Find where the given text appears and provide that cell's center as (x, y) coordinate. 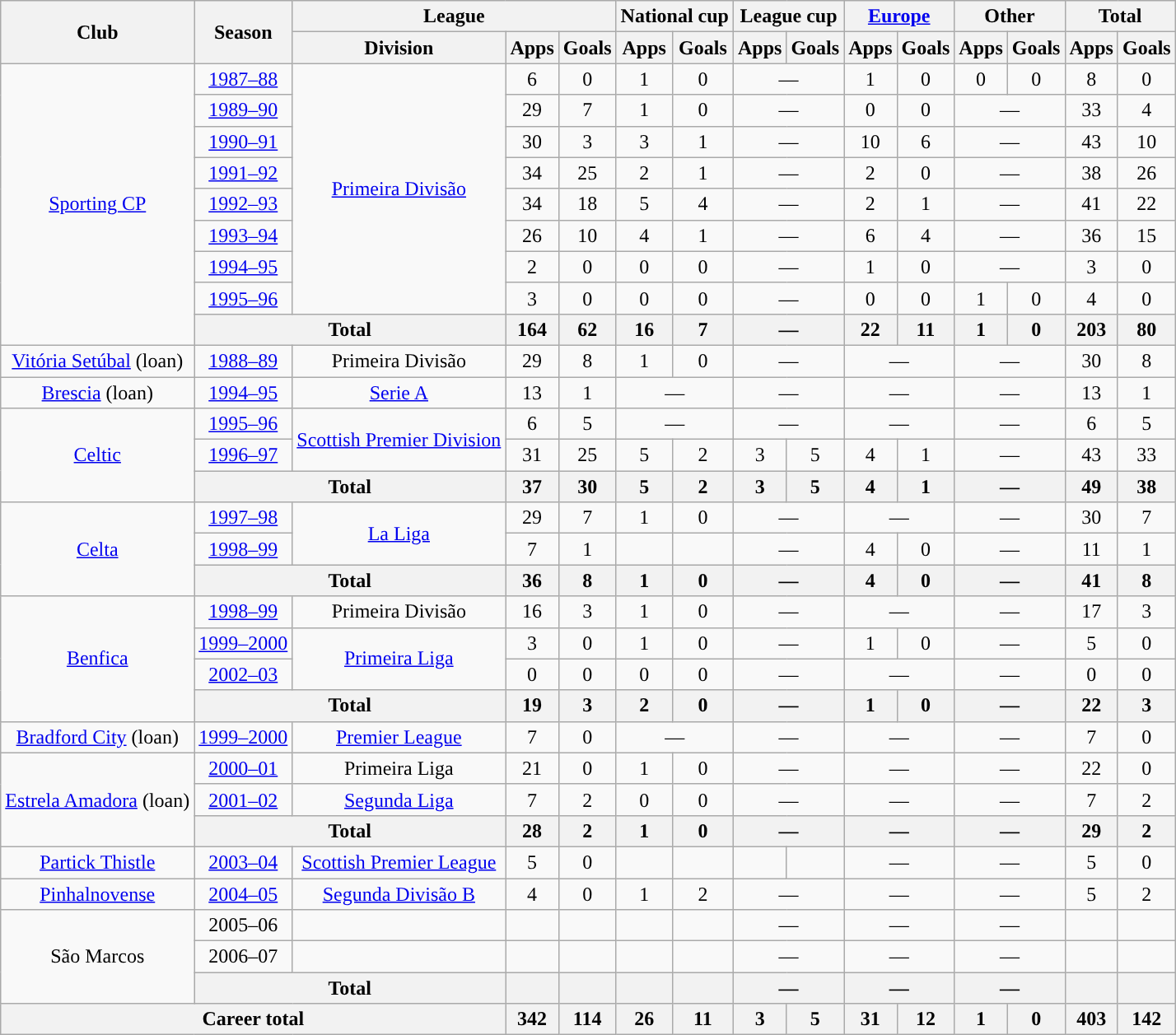
La Liga (399, 534)
Scottish Premier Division (399, 440)
403 (1091, 1019)
62 (587, 329)
2002–03 (244, 674)
Season (244, 32)
Celtic (97, 455)
Partick Thistle (97, 862)
1987–88 (244, 79)
2000–01 (244, 768)
18 (587, 204)
Vitória Setúbal (loan) (97, 361)
Segunda Divisão B (399, 893)
Club (97, 32)
Bradford City (loan) (97, 737)
Other (1010, 16)
Sporting CP (97, 204)
19 (532, 706)
1992–93 (244, 204)
Career total (254, 1019)
12 (926, 1019)
1990–91 (244, 142)
National cup (674, 16)
342 (532, 1019)
Division (399, 48)
142 (1146, 1019)
Europe (899, 16)
Brescia (loan) (97, 393)
2005–06 (244, 925)
203 (1091, 329)
49 (1091, 487)
21 (532, 768)
2003–04 (244, 862)
164 (532, 329)
1991–92 (244, 173)
Serie A (399, 393)
Premier League (399, 737)
15 (1146, 235)
Pinhalnovense (97, 893)
80 (1146, 329)
2001–02 (244, 800)
2004–05 (244, 893)
São Marcos (97, 957)
Benfica (97, 659)
1996–97 (244, 455)
Celta (97, 549)
Estrela Amadora (loan) (97, 800)
League cup (788, 16)
1993–94 (244, 235)
17 (1091, 612)
28 (532, 831)
Segunda Liga (399, 800)
1997–98 (244, 518)
League (455, 16)
114 (587, 1019)
2006–07 (244, 957)
Scottish Premier League (399, 862)
1988–89 (244, 361)
1989–90 (244, 110)
37 (532, 487)
